From the cell containing the given text, extract its center point as (x, y) coordinate. 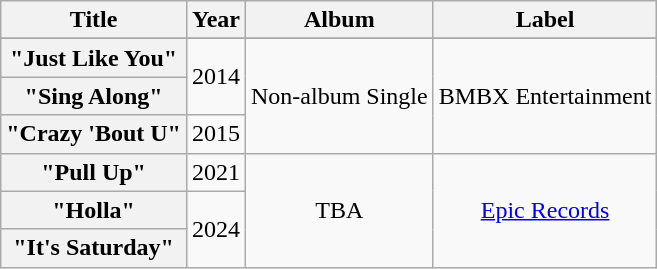
"Just Like You" (94, 58)
"It's Saturday" (94, 248)
"Sing Along" (94, 96)
2021 (216, 172)
"Crazy 'Bout U" (94, 134)
BMBX Entertainment (545, 96)
Title (94, 20)
2024 (216, 229)
"Pull Up" (94, 172)
"Holla" (94, 210)
Epic Records (545, 210)
2015 (216, 134)
Label (545, 20)
Non-album Single (340, 96)
2014 (216, 77)
Year (216, 20)
Album (340, 20)
TBA (340, 210)
